Scan for the cell matching the given text and deliver its (X, Y) coordinate at center. 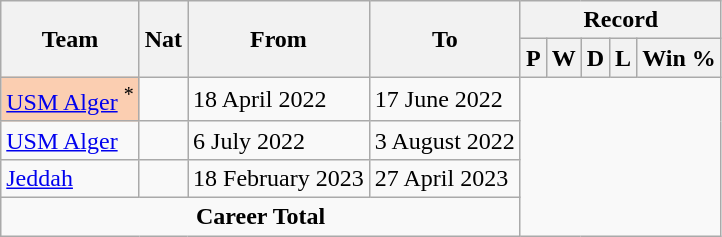
18 April 2022 (279, 100)
From (279, 39)
USM Alger (70, 140)
W (564, 58)
17 June 2022 (444, 100)
USM Alger * (70, 100)
Team (70, 39)
L (624, 58)
6 July 2022 (279, 140)
Win % (680, 58)
Record (620, 20)
Jeddah (70, 178)
18 February 2023 (279, 178)
To (444, 39)
27 April 2023 (444, 178)
3 August 2022 (444, 140)
Nat (163, 39)
Career Total (261, 217)
D (595, 58)
P (533, 58)
